Provide the (x, y) coordinate of the cell's center where the given text is located.  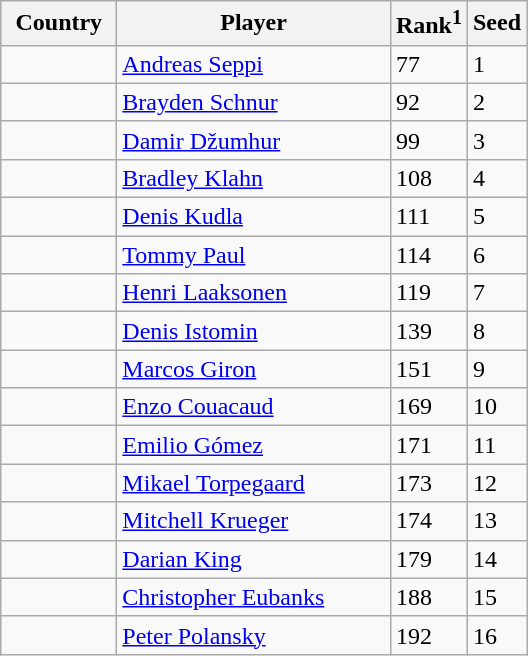
16 (496, 635)
Mitchell Krueger (254, 521)
3 (496, 140)
119 (428, 293)
171 (428, 445)
7 (496, 293)
Player (254, 24)
10 (496, 407)
14 (496, 559)
5 (496, 217)
Darian King (254, 559)
114 (428, 255)
173 (428, 483)
Denis Kudla (254, 217)
Brayden Schnur (254, 102)
Andreas Seppi (254, 64)
Mikael Torpegaard (254, 483)
Christopher Eubanks (254, 597)
11 (496, 445)
139 (428, 331)
Denis Istomin (254, 331)
188 (428, 597)
15 (496, 597)
Tommy Paul (254, 255)
12 (496, 483)
1 (496, 64)
192 (428, 635)
Emilio Gómez (254, 445)
6 (496, 255)
9 (496, 369)
Peter Polansky (254, 635)
Country (59, 24)
111 (428, 217)
77 (428, 64)
4 (496, 178)
13 (496, 521)
92 (428, 102)
Damir Džumhur (254, 140)
Henri Laaksonen (254, 293)
151 (428, 369)
Marcos Giron (254, 369)
99 (428, 140)
2 (496, 102)
8 (496, 331)
174 (428, 521)
179 (428, 559)
108 (428, 178)
Rank1 (428, 24)
Enzo Couacaud (254, 407)
169 (428, 407)
Seed (496, 24)
Bradley Klahn (254, 178)
